Determine the (X, Y) coordinate at the center of the cell enclosing the given text.  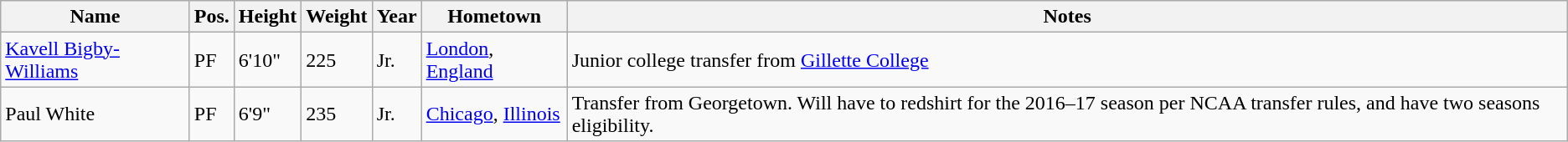
Height (267, 17)
235 (337, 114)
Weight (337, 17)
London, England (494, 60)
Transfer from Georgetown. Will have to redshirt for the 2016–17 season per NCAA transfer rules, and have two seasons eligibility. (1067, 114)
Notes (1067, 17)
Year (397, 17)
Name (95, 17)
Kavell Bigby-Williams (95, 60)
Junior college transfer from Gillette College (1067, 60)
Chicago, Illinois (494, 114)
6'10" (267, 60)
Paul White (95, 114)
225 (337, 60)
Hometown (494, 17)
6'9" (267, 114)
Pos. (211, 17)
